Locate the cell with the specified text and output its (x, y) center coordinate. 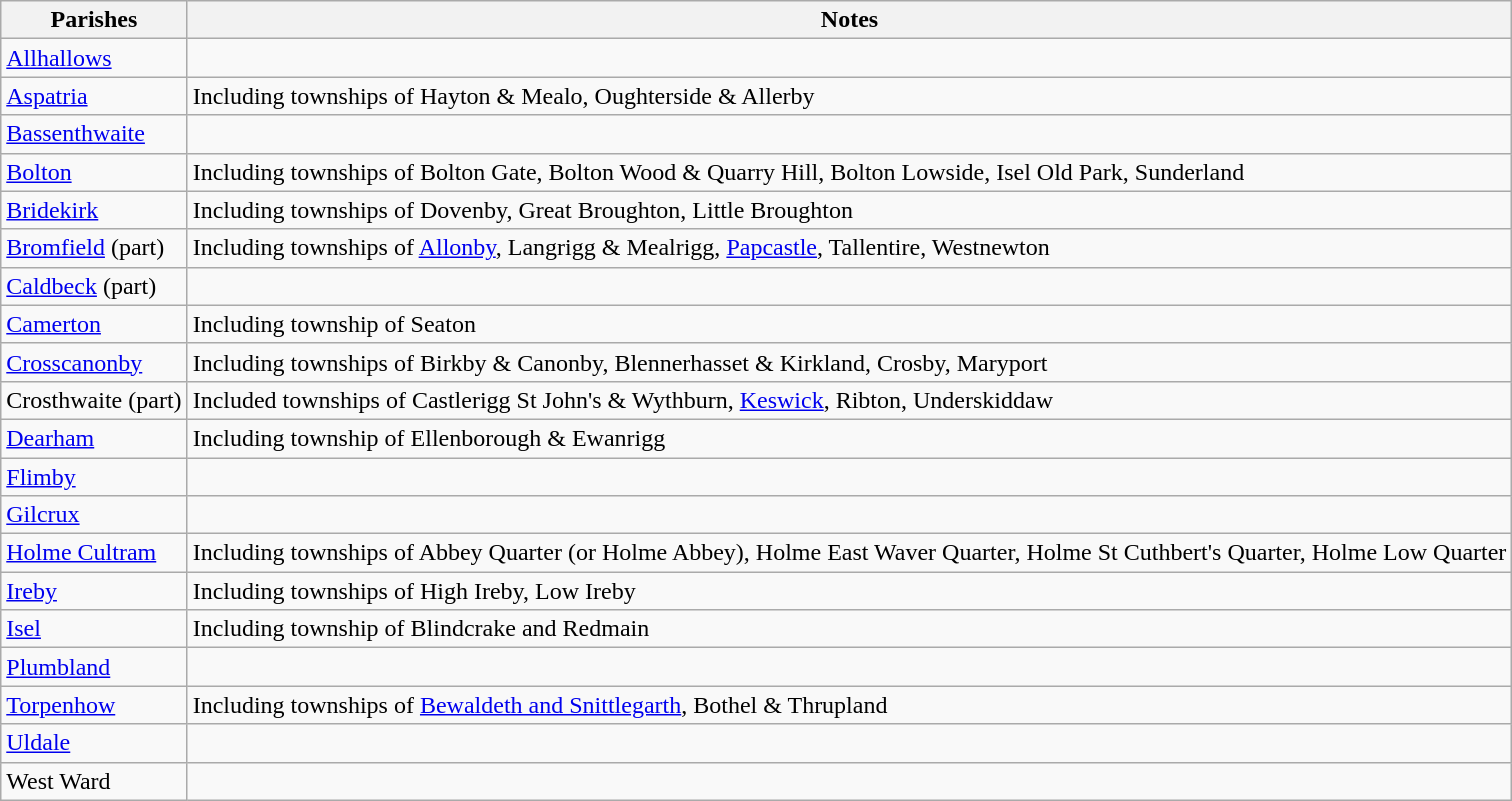
Bolton (94, 172)
West Ward (94, 781)
Uldale (94, 743)
Including townships of High Ireby, Low Ireby (850, 591)
Isel (94, 629)
Torpenhow (94, 705)
Parishes (94, 20)
Plumbland (94, 667)
Bromfield (part) (94, 248)
Crosthwaite (part) (94, 400)
Caldbeck (part) (94, 286)
Gilcrux (94, 515)
Including townships of Bewaldeth and Snittlegarth, Bothel & Thrupland (850, 705)
Holme Cultram (94, 553)
Including townships of Hayton & Mealo, Oughterside & Allerby (850, 96)
Notes (850, 20)
Included townships of Castlerigg St John's & Wythburn, Keswick, Ribton, Underskiddaw (850, 400)
Allhallows (94, 58)
Ireby (94, 591)
Including township of Ellenborough & Ewanrigg (850, 438)
Dearham (94, 438)
Including townships of Birkby & Canonby, Blennerhasset & Kirkland, Crosby, Maryport (850, 362)
Bridekirk (94, 210)
Including township of Blindcrake and Redmain (850, 629)
Crosscanonby (94, 362)
Camerton (94, 324)
Aspatria (94, 96)
Including townships of Abbey Quarter (or Holme Abbey), Holme East Waver Quarter, Holme St Cuthbert's Quarter, Holme Low Quarter (850, 553)
Including township of Seaton (850, 324)
Bassenthwaite (94, 134)
Including townships of Allonby, Langrigg & Mealrigg, Papcastle, Tallentire, Westnewton (850, 248)
Flimby (94, 477)
Including townships of Bolton Gate, Bolton Wood & Quarry Hill, Bolton Lowside, Isel Old Park, Sunderland (850, 172)
Including townships of Dovenby, Great Broughton, Little Broughton (850, 210)
